Extract the [x, y] coordinate from the center of the cell holding the provided text.  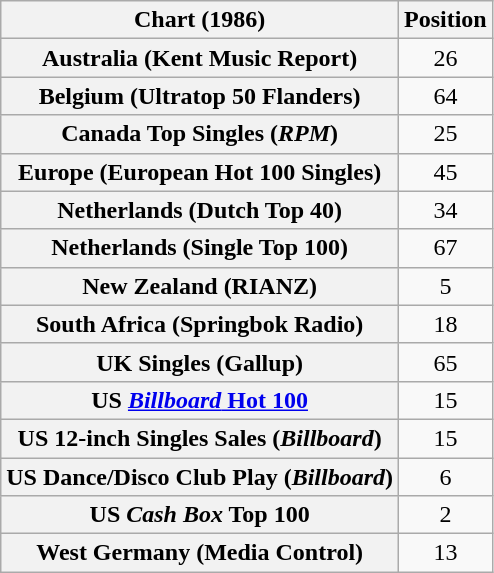
Netherlands (Dutch Top 40) [200, 210]
Canada Top Singles (RPM) [200, 134]
18 [446, 324]
26 [446, 58]
US Dance/Disco Club Play (Billboard) [200, 477]
US Billboard Hot 100 [200, 400]
67 [446, 248]
13 [446, 553]
5 [446, 286]
25 [446, 134]
Position [446, 20]
45 [446, 172]
South Africa (Springbok Radio) [200, 324]
Europe (European Hot 100 Singles) [200, 172]
West Germany (Media Control) [200, 553]
Belgium (Ultratop 50 Flanders) [200, 96]
65 [446, 362]
UK Singles (Gallup) [200, 362]
US Cash Box Top 100 [200, 515]
2 [446, 515]
Australia (Kent Music Report) [200, 58]
6 [446, 477]
Netherlands (Single Top 100) [200, 248]
34 [446, 210]
New Zealand (RIANZ) [200, 286]
Chart (1986) [200, 20]
64 [446, 96]
US 12-inch Singles Sales (Billboard) [200, 438]
